Search for the cell housing the specified text and yield its [X, Y] center coordinate. 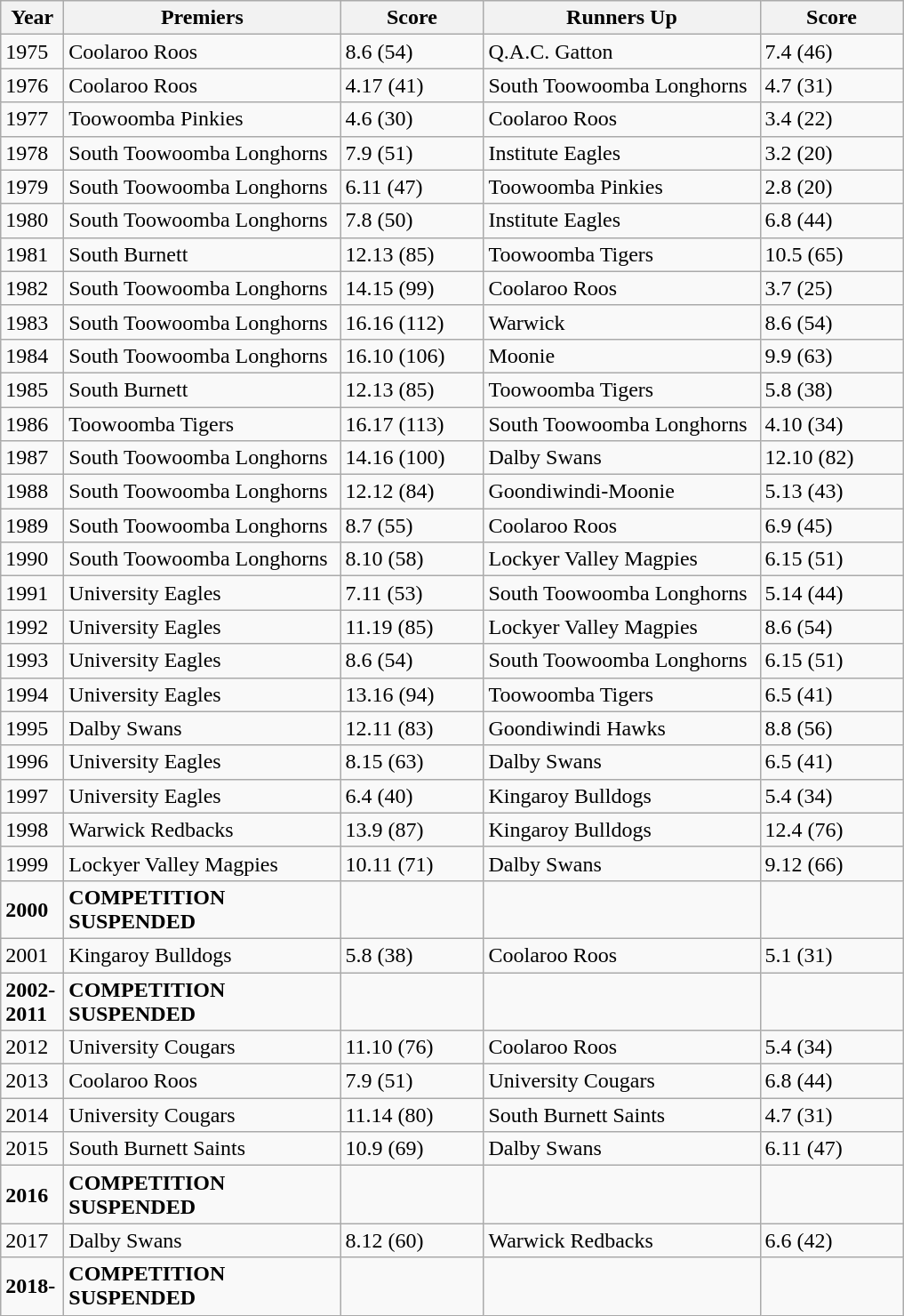
Goondiwindi-Moonie [622, 492]
9.12 (66) [832, 863]
1986 [32, 424]
9.9 (63) [832, 356]
2015 [32, 1149]
13.16 (94) [412, 694]
5.14 (44) [832, 593]
4.10 (34) [832, 424]
7.4 (46) [832, 52]
8.7 (55) [412, 526]
7.11 (53) [412, 593]
12.4 (76) [832, 830]
Year [32, 18]
14.16 (100) [412, 458]
Premiers [203, 18]
1993 [32, 661]
8.12 (60) [412, 1240]
1985 [32, 389]
3.2 (20) [832, 153]
1979 [32, 187]
1987 [32, 458]
1976 [32, 85]
6.4 (40) [412, 796]
Moonie [622, 356]
Goondiwindi Hawks [622, 728]
2018- [32, 1286]
1992 [32, 627]
1995 [32, 728]
2014 [32, 1115]
Warwick [622, 322]
12.10 (82) [832, 458]
8.15 (63) [412, 762]
4.17 (41) [412, 85]
7.8 (50) [412, 221]
Runners Up [622, 18]
16.16 (112) [412, 322]
1978 [32, 153]
1980 [32, 221]
11.19 (85) [412, 627]
1994 [32, 694]
2013 [32, 1081]
1989 [32, 526]
2001 [32, 955]
1984 [32, 356]
13.9 (87) [412, 830]
1999 [32, 863]
3.7 (25) [832, 288]
6.9 (45) [832, 526]
3.4 (22) [832, 119]
11.14 (80) [412, 1115]
2017 [32, 1240]
1990 [32, 559]
8.8 (56) [832, 728]
16.10 (106) [412, 356]
5.1 (31) [832, 955]
1981 [32, 254]
Q.A.C. Gatton [622, 52]
2000 [32, 909]
2012 [32, 1047]
8.10 (58) [412, 559]
16.17 (113) [412, 424]
1988 [32, 492]
12.12 (84) [412, 492]
10.11 (71) [412, 863]
1997 [32, 796]
2002-2011 [32, 1001]
1977 [32, 119]
6.6 (42) [832, 1240]
12.11 (83) [412, 728]
10.9 (69) [412, 1149]
1975 [32, 52]
4.6 (30) [412, 119]
5.13 (43) [832, 492]
1998 [32, 830]
1991 [32, 593]
11.10 (76) [412, 1047]
2.8 (20) [832, 187]
1982 [32, 288]
2016 [32, 1195]
10.5 (65) [832, 254]
1996 [32, 762]
1983 [32, 322]
14.15 (99) [412, 288]
